Detect which cell encompasses the target text, then output its (X, Y) center coordinate. 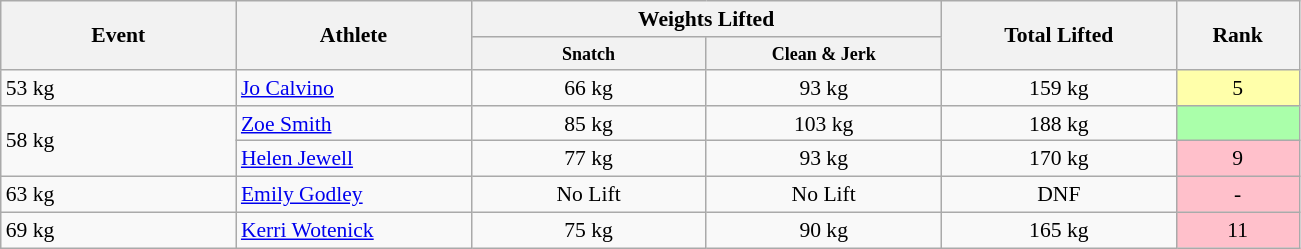
Event (118, 36)
Total Lifted (1058, 36)
11 (1238, 230)
53 kg (118, 88)
Athlete (354, 36)
159 kg (1058, 88)
63 kg (118, 195)
Jo Calvino (354, 88)
170 kg (1058, 159)
9 (1238, 159)
103 kg (824, 124)
75 kg (588, 230)
69 kg (118, 230)
Rank (1238, 36)
5 (1238, 88)
Kerri Wotenick (354, 230)
77 kg (588, 159)
Zoe Smith (354, 124)
165 kg (1058, 230)
85 kg (588, 124)
66 kg (588, 88)
DNF (1058, 195)
Weights Lifted (706, 19)
Helen Jewell (354, 159)
- (1238, 195)
188 kg (1058, 124)
58 kg (118, 142)
Emily Godley (354, 195)
90 kg (824, 230)
Snatch (588, 54)
Clean & Jerk (824, 54)
